Extract the (X, Y) coordinate from the center of the cell holding the provided text.  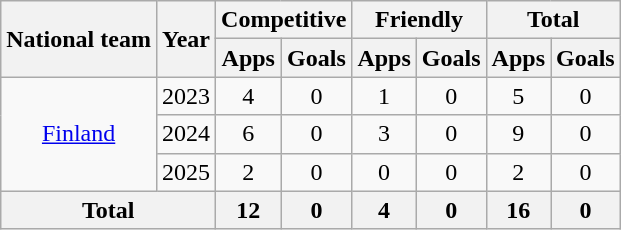
Year (186, 39)
Competitive (284, 20)
1 (384, 96)
5 (518, 96)
2024 (186, 134)
2025 (186, 172)
Finland (79, 134)
6 (248, 134)
2023 (186, 96)
12 (248, 210)
9 (518, 134)
Friendly (419, 20)
16 (518, 210)
National team (79, 39)
3 (384, 134)
